Return [x, y] of the center of cell containing provided text 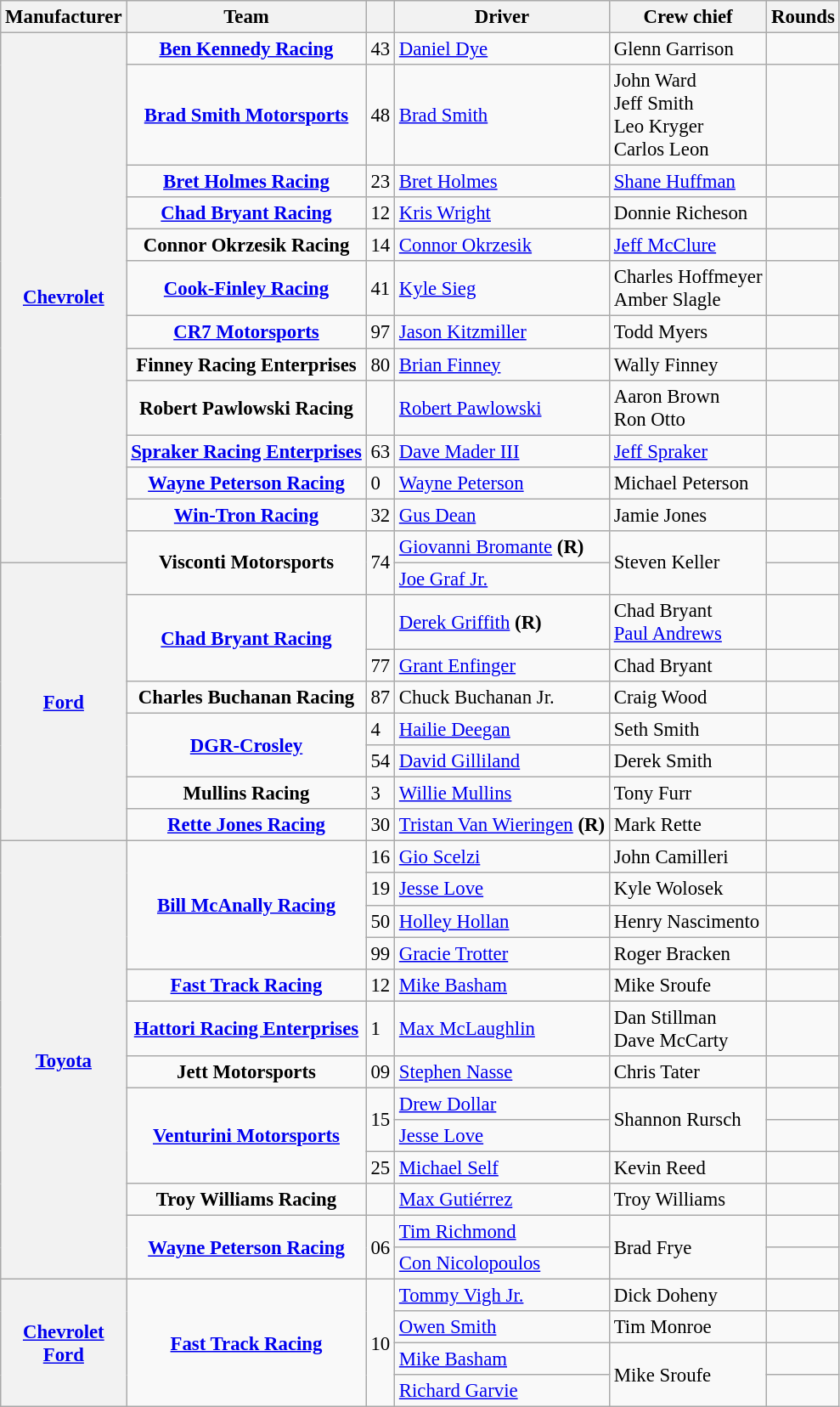
06 [381, 1247]
John Ward Jeff Smith Leo Kryger Carlos Leon [688, 116]
Ben Kennedy Racing [246, 49]
Aaron Brown Ron Otto [688, 408]
Rounds [803, 17]
Chad Bryant Paul Andrews [688, 622]
Toyota [64, 1060]
43 [381, 49]
Richard Garvie [503, 1391]
Connor Okrzesik Racing [246, 246]
Kevin Reed [688, 1167]
Troy Williams [688, 1200]
Hattori Racing Enterprises [246, 1028]
Derek Smith [688, 761]
Rette Jones Racing [246, 825]
Donnie Richeson [688, 213]
Chevrolet [64, 298]
Tommy Vigh Jr. [503, 1296]
54 [381, 761]
Shannon Rursch [688, 1120]
Charles Buchanan Racing [246, 698]
Tim Monroe [688, 1327]
Connor Okrzesik [503, 246]
Bret Holmes [503, 182]
77 [381, 665]
3 [381, 794]
Tony Furr [688, 794]
Bill McAnally Racing [246, 905]
Venturini Motorsports [246, 1135]
CR7 Motorsports [246, 332]
Robert Pawlowski Racing [246, 408]
25 [381, 1167]
Tristan Van Wieringen (R) [503, 825]
Chevrolet Ford [64, 1343]
Chris Tater [688, 1072]
16 [381, 857]
23 [381, 182]
Drew Dollar [503, 1104]
John Camilleri [688, 857]
Mark Rette [688, 825]
09 [381, 1072]
Jeff McClure [688, 246]
Seth Smith [688, 730]
Visconti Motorsports [246, 562]
Kyle Wolosek [688, 890]
Jason Kitzmiller [503, 332]
Steven Keller [688, 562]
80 [381, 364]
48 [381, 116]
Dave Mader III [503, 451]
32 [381, 515]
Todd Myers [688, 332]
Brad Frye [688, 1247]
Team [246, 17]
97 [381, 332]
Manufacturer [64, 17]
Owen Smith [503, 1327]
Stephen Nasse [503, 1072]
Win-Tron Racing [246, 515]
Crew chief [688, 17]
Kyle Sieg [503, 289]
Giovanni Bromante (R) [503, 547]
14 [381, 246]
Daniel Dye [503, 49]
Driver [503, 17]
1 [381, 1028]
Henry Nascimento [688, 921]
Shane Huffman [688, 182]
19 [381, 890]
Dick Doheny [688, 1296]
Brad Smith Motorsports [246, 116]
Derek Griffith (R) [503, 622]
Robert Pawlowski [503, 408]
Chad Bryant [688, 665]
74 [381, 562]
Spraker Racing Enterprises [246, 451]
30 [381, 825]
Craig Wood [688, 698]
David Gilliland [503, 761]
Dan Stillman Dave McCarty [688, 1028]
Charles Hoffmeyer Amber Slagle [688, 289]
Grant Enfinger [503, 665]
0 [381, 483]
Chuck Buchanan Jr. [503, 698]
Troy Williams Racing [246, 1200]
Bret Holmes Racing [246, 182]
Con Nicolopoulos [503, 1263]
Michael Self [503, 1167]
4 [381, 730]
DGR-Crosley [246, 746]
Finney Racing Enterprises [246, 364]
Brian Finney [503, 364]
Jeff Spraker [688, 451]
63 [381, 451]
Wayne Peterson [503, 483]
Wally Finney [688, 364]
Hailie Deegan [503, 730]
Joe Graf Jr. [503, 579]
Ford [64, 702]
Kris Wright [503, 213]
Glenn Garrison [688, 49]
10 [381, 1343]
Willie Mullins [503, 794]
Tim Richmond [503, 1232]
Brad Smith [503, 116]
Jett Motorsports [246, 1072]
Max Gutiérrez [503, 1200]
15 [381, 1120]
87 [381, 698]
Gus Dean [503, 515]
Gracie Trotter [503, 953]
Cook-Finley Racing [246, 289]
Max McLaughlin [503, 1028]
Gio Scelzi [503, 857]
Michael Peterson [688, 483]
41 [381, 289]
Holley Hollan [503, 921]
50 [381, 921]
Jamie Jones [688, 515]
99 [381, 953]
Mullins Racing [246, 794]
Roger Bracken [688, 953]
